Extract the (X, Y) coordinate from the center of the cell holding the provided text.  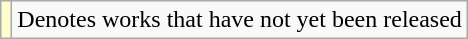
Denotes works that have not yet been released (240, 20)
